Identify which cell holds the provided text, then report its [x, y] central coordinate. 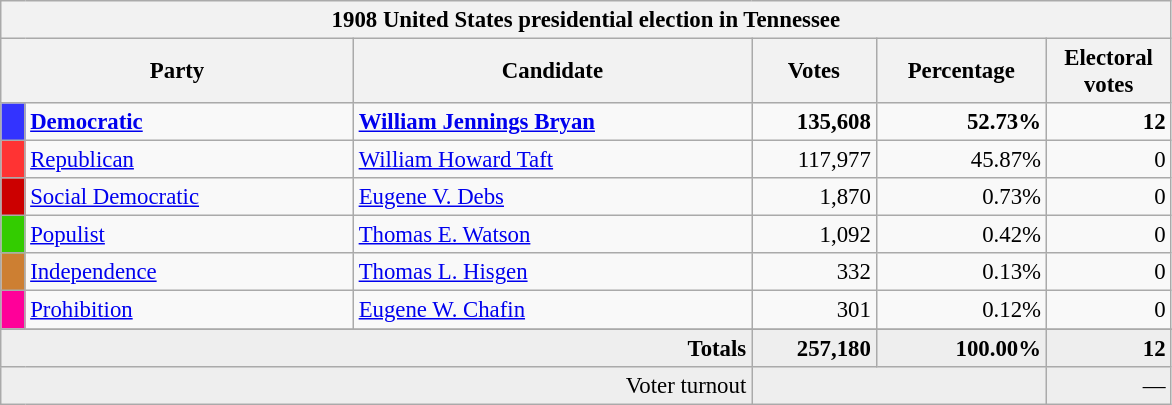
Candidate [552, 72]
Populist [189, 235]
William Jennings Bryan [552, 122]
1,092 [814, 235]
Democratic [189, 122]
1,870 [814, 197]
301 [814, 310]
Social Democratic [189, 197]
Prohibition [189, 310]
257,180 [814, 348]
Thomas E. Watson [552, 235]
Independence [189, 273]
100.00% [961, 348]
Eugene V. Debs [552, 197]
— [1108, 385]
Totals [376, 348]
Party [178, 72]
45.87% [961, 160]
0.12% [961, 310]
332 [814, 273]
Electoral votes [1108, 72]
Eugene W. Chafin [552, 310]
117,977 [814, 160]
Republican [189, 160]
Votes [814, 72]
Thomas L. Hisgen [552, 273]
1908 United States presidential election in Tennessee [586, 20]
0.42% [961, 235]
0.73% [961, 197]
0.13% [961, 273]
Voter turnout [376, 385]
135,608 [814, 122]
Percentage [961, 72]
William Howard Taft [552, 160]
52.73% [961, 122]
